Determine the (X, Y) coordinate at the center of the cell enclosing the given text.  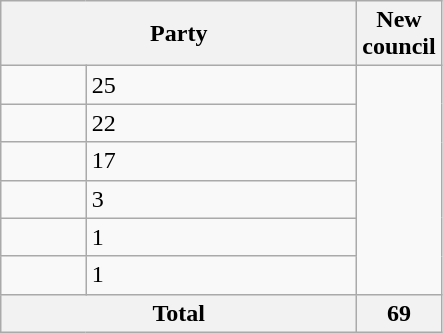
22 (222, 123)
17 (222, 161)
Total (179, 313)
3 (222, 199)
New council (399, 34)
Party (179, 34)
25 (222, 85)
69 (399, 313)
